Pinpoint the cell where the given text exists, returning its (x, y) midpoint coordinate. 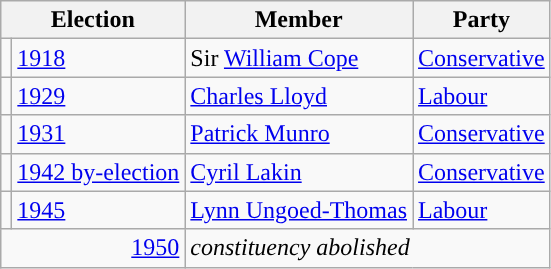
1931 (98, 134)
Charles Lloyd (299, 96)
1950 (93, 248)
constituency abolished (368, 248)
Party (482, 20)
1918 (98, 58)
1942 by-election (98, 172)
Sir William Cope (299, 58)
Cyril Lakin (299, 172)
Member (299, 20)
1929 (98, 96)
Lynn Ungoed-Thomas (299, 210)
1945 (98, 210)
Patrick Munro (299, 134)
Election (93, 20)
